Find where the given text appears and provide that cell's center as (x, y) coordinate. 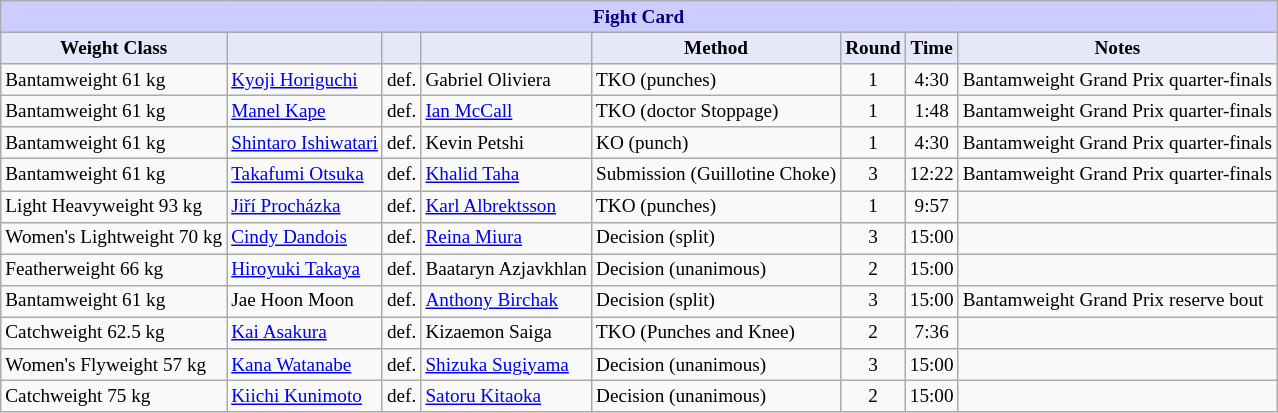
Reina Miura (506, 238)
Featherweight 66 kg (114, 270)
Notes (1117, 48)
Satoru Kitaoka (506, 396)
Shintaro Ishiwatari (305, 143)
Women's Lightweight 70 kg (114, 238)
9:57 (932, 206)
Time (932, 48)
Jiří Procházka (305, 206)
Bantamweight Grand Prix reserve bout (1117, 301)
Fight Card (639, 17)
Catchweight 75 kg (114, 396)
Gabriel Oliviera (506, 80)
Women's Flyweight 57 kg (114, 365)
TKO (Punches and Knee) (716, 333)
12:22 (932, 175)
Kiichi Kunimoto (305, 396)
Takafumi Otsuka (305, 175)
Weight Class (114, 48)
Kyoji Horiguchi (305, 80)
Ian McCall (506, 111)
Baataryn Azjavkhlan (506, 270)
Shizuka Sugiyama (506, 365)
Kizaemon Saiga (506, 333)
Catchweight 62.5 kg (114, 333)
Round (874, 48)
Submission (Guillotine Choke) (716, 175)
Jae Hoon Moon (305, 301)
Hiroyuki Takaya (305, 270)
Kevin Petshi (506, 143)
Kai Asakura (305, 333)
Khalid Taha (506, 175)
Light Heavyweight 93 kg (114, 206)
Manel Kape (305, 111)
Kana Watanabe (305, 365)
TKO (doctor Stoppage) (716, 111)
Cindy Dandois (305, 238)
Karl Albrektsson (506, 206)
Anthony Birchak (506, 301)
7:36 (932, 333)
KO (punch) (716, 143)
1:48 (932, 111)
Method (716, 48)
